Scan for the cell matching the given text and deliver its (X, Y) coordinate at center. 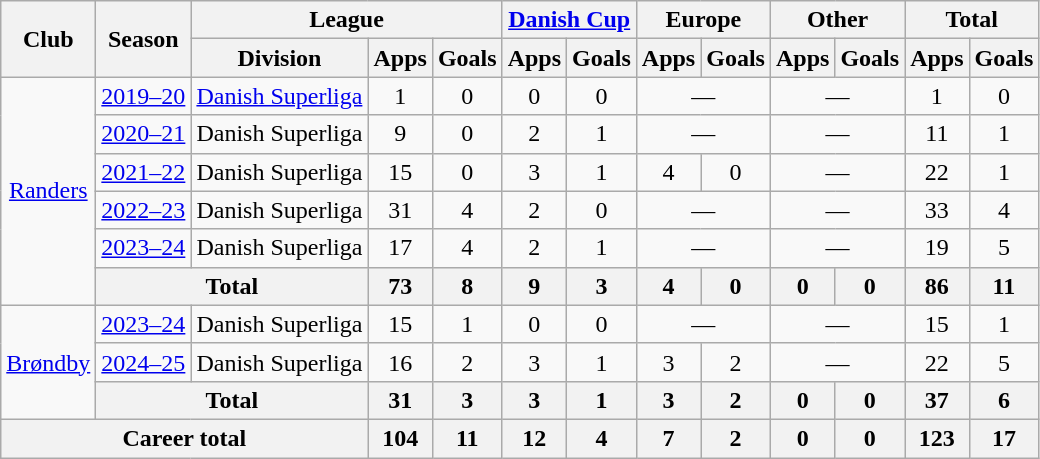
123 (937, 438)
12 (534, 438)
73 (400, 286)
Other (837, 20)
37 (937, 400)
6 (1004, 400)
8 (467, 286)
Brøndby (48, 362)
Division (280, 58)
2019–20 (144, 96)
League (346, 20)
Club (48, 39)
2022–23 (144, 210)
16 (400, 362)
2021–22 (144, 172)
Season (144, 39)
Randers (48, 191)
Danish Cup (569, 20)
33 (937, 210)
19 (937, 248)
Career total (184, 438)
2020–21 (144, 134)
86 (937, 286)
104 (400, 438)
2024–25 (144, 362)
Europe (703, 20)
7 (668, 438)
